Return the (x, y) coordinate for the center point of the cell that contains the specified text.  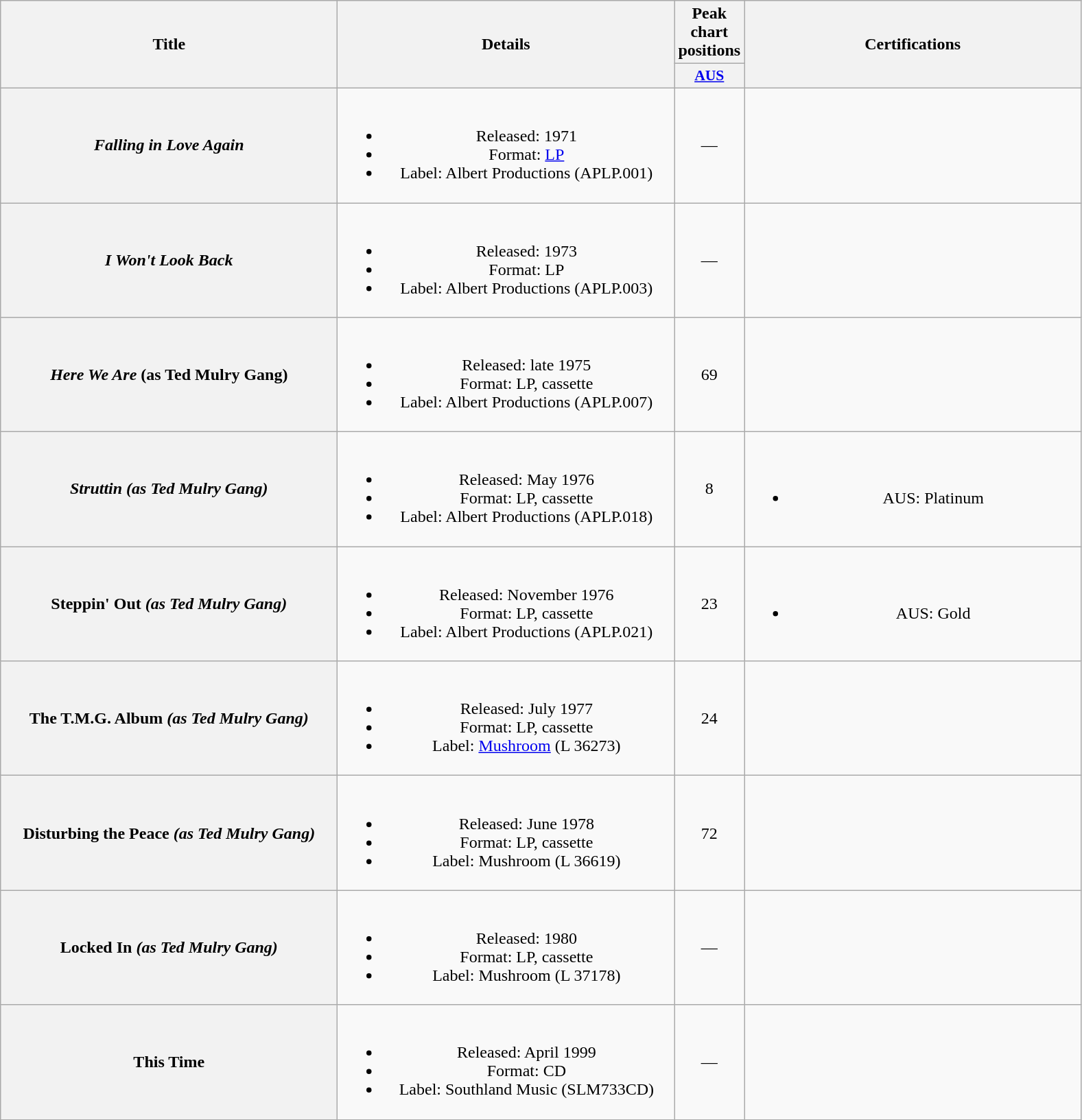
The T.M.G. Album (as Ted Mulry Gang) (169, 719)
Here We Are (as Ted Mulry Gang) (169, 374)
Locked In (as Ted Mulry Gang) (169, 948)
8 (709, 490)
This Time (169, 1062)
AUS: Platinum (913, 490)
Released: late 1975Format: LP, cassetteLabel: Albert Productions (APLP.007) (506, 374)
23 (709, 604)
Peak chart positions (709, 32)
Disturbing the Peace (as Ted Mulry Gang) (169, 833)
69 (709, 374)
Title (169, 45)
Released: November 1976Format: LP, cassetteLabel: Albert Productions (APLP.021) (506, 604)
Released: 1971Format: LPLabel: Albert Productions (APLP.001) (506, 145)
24 (709, 719)
Falling in Love Again (169, 145)
Released: July 1977Format: LP, cassetteLabel: Mushroom (L 36273) (506, 719)
Certifications (913, 45)
Details (506, 45)
Struttin (as Ted Mulry Gang) (169, 490)
Released: June 1978Format: LP, cassetteLabel: Mushroom (L 36619) (506, 833)
AUS: Gold (913, 604)
72 (709, 833)
Released: May 1976Format: LP, cassetteLabel: Albert Productions (APLP.018) (506, 490)
Released: April 1999Format: CDLabel: Southland Music (SLM733CD) (506, 1062)
I Won't Look Back (169, 261)
Released: 1973Format: LPLabel: Albert Productions (APLP.003) (506, 261)
Released: 1980Format: LP, cassetteLabel: Mushroom (L 37178) (506, 948)
AUS (709, 76)
Steppin' Out (as Ted Mulry Gang) (169, 604)
